Extract the (X, Y) coordinate from the center of the cell holding the provided text.  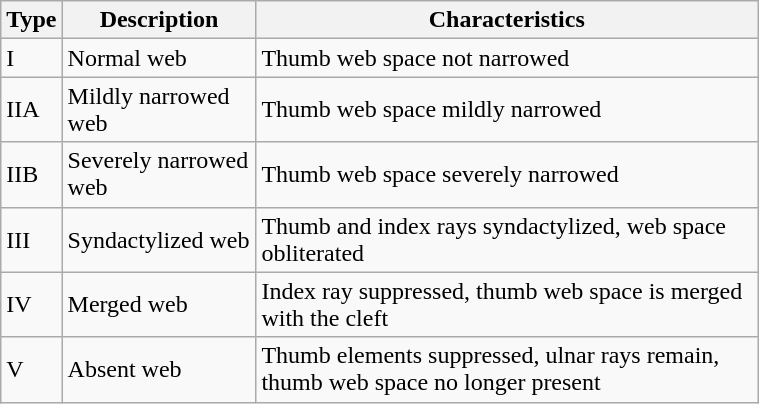
Thumb and index rays syndactylized, web space obliterated (507, 240)
IV (32, 304)
Absent web (159, 370)
IIB (32, 174)
Description (159, 20)
IIA (32, 110)
Thumb web space not narrowed (507, 58)
Syndactylized web (159, 240)
III (32, 240)
Mildly narrowed web (159, 110)
Thumb web space mildly narrowed (507, 110)
Thumb web space severely narrowed (507, 174)
Characteristics (507, 20)
V (32, 370)
Normal web (159, 58)
Thumb elements suppressed, ulnar rays remain, thumb web space no longer present (507, 370)
Merged web (159, 304)
I (32, 58)
Severely narrowed web (159, 174)
Type (32, 20)
Index ray suppressed, thumb web space is merged with the cleft (507, 304)
